Extract the [x, y] coordinate from the center of the cell holding the provided text.  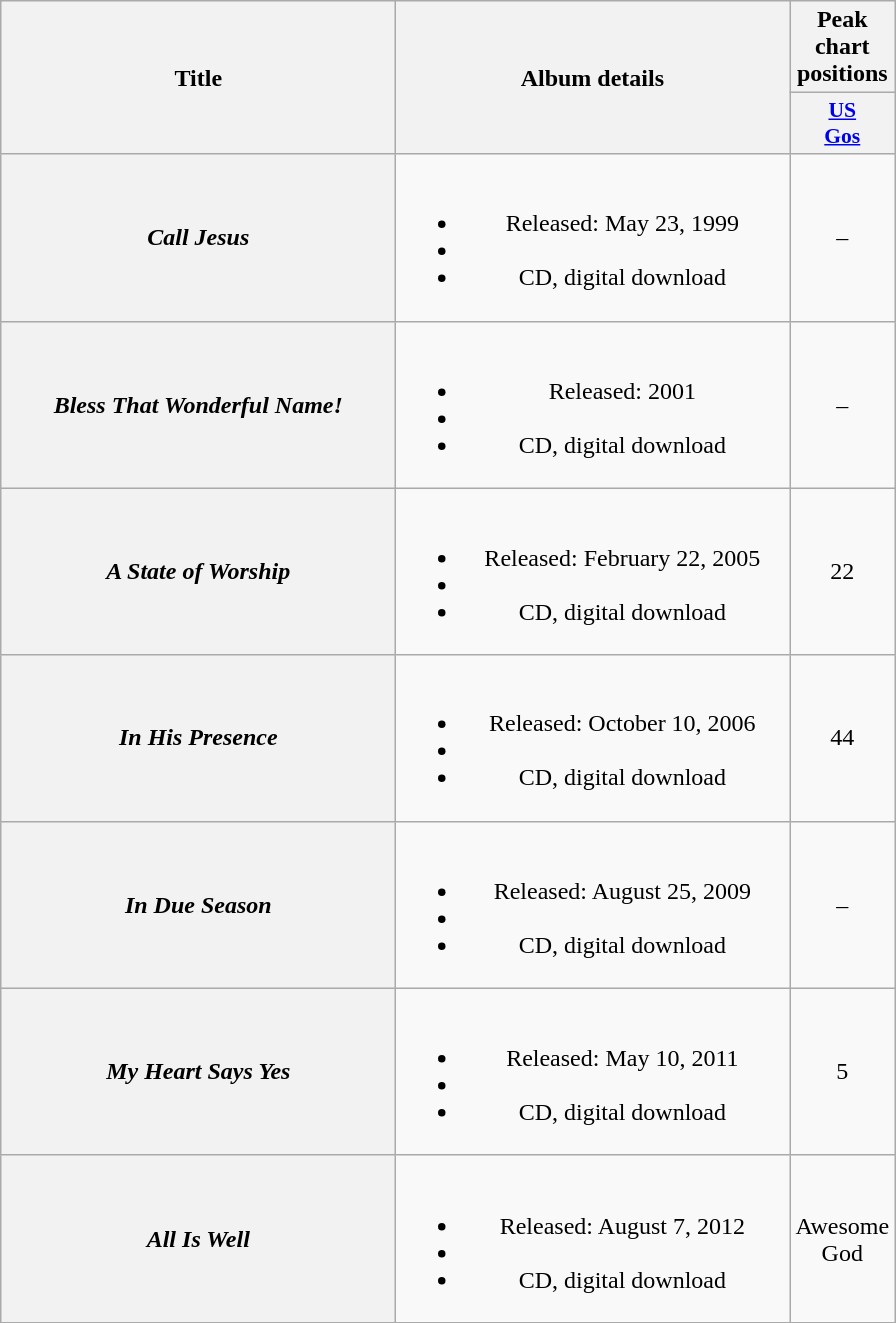
Peak chart positions [843, 47]
Released: August 7, 2012CD, digital download [593, 1239]
Call Jesus [198, 238]
USGos [843, 124]
Album details [593, 78]
A State of Worship [198, 572]
Bless That Wonderful Name! [198, 404]
In His Presence [198, 737]
Released: 2001CD, digital download [593, 404]
All Is Well [198, 1239]
Released: October 10, 2006CD, digital download [593, 737]
5 [843, 1071]
Released: February 22, 2005CD, digital download [593, 572]
22 [843, 572]
Released: August 25, 2009CD, digital download [593, 905]
Awesome God [843, 1239]
Title [198, 78]
In Due Season [198, 905]
Released: May 10, 2011CD, digital download [593, 1071]
My Heart Says Yes [198, 1071]
Released: May 23, 1999CD, digital download [593, 238]
44 [843, 737]
